Find where the given text appears and provide that cell's center as [X, Y] coordinate. 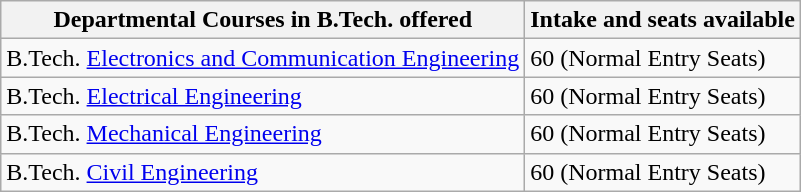
Intake and seats available [663, 20]
Departmental Courses in B.Tech. offered [263, 20]
B.Tech. Mechanical Engineering [263, 134]
B.Tech. Civil Engineering [263, 172]
B.Tech. Electrical Engineering [263, 96]
B.Tech. Electronics and Communication Engineering [263, 58]
